Scan for the cell matching the given text and deliver its [x, y] coordinate at center. 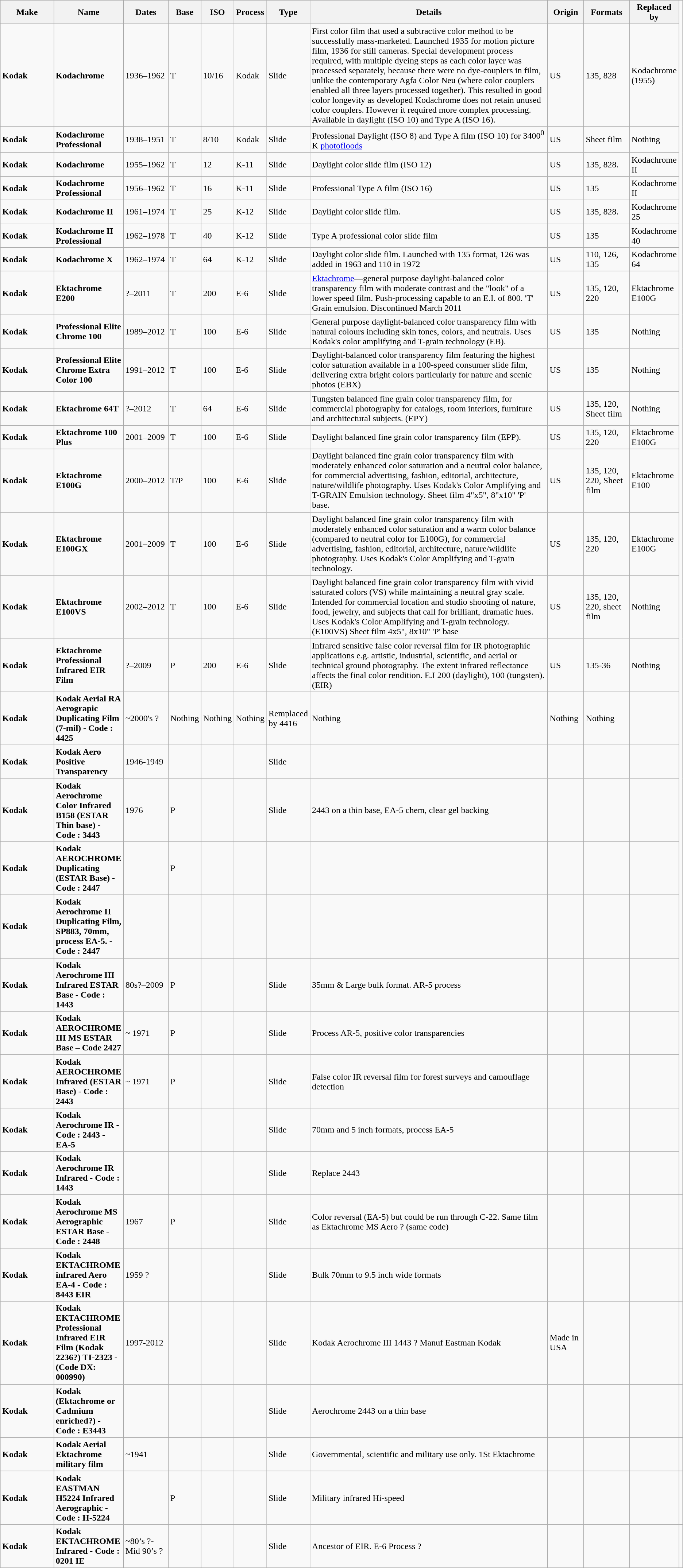
Kodachrome 64 [654, 260]
Bulk 70mm to 9.5 inch wide formats [429, 1275]
Remplaced by 4416 [288, 718]
1962–1978 [146, 236]
135, 120, 220, Sheet film [606, 481]
Details [429, 12]
1946-1949 [146, 762]
Replace 2443 [429, 1173]
Ektachrome E100 [654, 481]
Kodak Aerochrome II Duplicating Film, SP883, 70mm, process EA-5. - Code : 2447 [88, 926]
Kodak Aerial RA Aerograpic Duplicating Film (7-mil) - Code : 4425 [88, 718]
Kodak EASTMAN H5224 Infrared Aerographic - Code : H-5224 [88, 1498]
Process AR-5, positive color transparencies [429, 1033]
Daylight color slide film (ISO 12) [429, 164]
?–2009 [146, 665]
1955–1962 [146, 164]
135, 120, Sheet film [606, 409]
Professional Daylight (ISO 8) and Type A film (ISO 10) for 34000 K photofloods [429, 140]
16 [217, 188]
Kodak Aerial Ektachrome military film [88, 1454]
Type A professional color slide film [429, 236]
1989–2012 [146, 332]
Make [27, 12]
Professional Type A film (ISO 16) [429, 188]
T/P [185, 481]
Origin [566, 12]
Professional Elite Chrome 100 [88, 332]
2000–2012 [146, 481]
Kodak Aerochrome MS Aerographic ESTAR Base - Code : 2448 [88, 1222]
35mm & Large bulk format. AR-5 process [429, 985]
Kodachrome 40 [654, 236]
2443 on a thin base, EA-5 chem, clear gel backing [429, 810]
25 [217, 212]
Daylight color slide film. Launched with 135 format, 126 was added in 1963 and 110 in 1972 [429, 260]
Process [250, 12]
~2000's ? [146, 718]
Kodak EKTACHROME Infrared - Code : 0201 IE [88, 1546]
~80’s ?- Mid 90’s ? [146, 1546]
Formats [606, 12]
1959 ? [146, 1275]
Type [288, 12]
Kodak AEROCHROME Infrared (ESTAR Base) - Code : 2443 [88, 1081]
Military infrared Hi-speed [429, 1498]
Name [88, 12]
1967 [146, 1222]
12 [217, 164]
135, 120, 220, sheet film [606, 607]
Ektachrome 64T [88, 409]
Kodak AEROCHROME Duplicating (ESTAR Base) - Code : 2447 [88, 868]
?–2012 [146, 409]
False color IR reversal film for forest surveys and camouflage detection [429, 1081]
110, 126, 135 [606, 260]
Kodachrome 25 [654, 212]
Kodak Aero Positive Transparency [88, 762]
~1941 [146, 1454]
1936–1962 [146, 75]
80s?–2009 [146, 985]
Ektachrome 100 Plus [88, 437]
Kodak Aerochrome Color Infrared B158 (ESTAR Thin base) - Code : 3443 [88, 810]
Dates [146, 12]
Kodak Aerochrome IR Infrared - Code : 1443 [88, 1173]
Color reversal (EA-5) but could be run through C-22. Same film as Ektachrome MS Aero ? (same code) [429, 1222]
8/10 [217, 140]
Replaced by [654, 12]
ISO [217, 12]
Daylight color slide film. [429, 212]
1976 [146, 810]
Ektachrome Professional Infrared EIR Film [88, 665]
Kodak Aerochrome III 1443 ? Manuf Eastman Kodak [429, 1343]
1961–1974 [146, 212]
135-36 [606, 665]
Aerochrome 2443 on a thin base [429, 1411]
1956–1962 [146, 188]
Kodachrome (1955) [654, 75]
Kodachrome X [88, 260]
Ektachrome E100GX [88, 543]
?–2011 [146, 293]
Sheet film [606, 140]
40 [217, 236]
Base [185, 12]
Made in USA [566, 1343]
Kodak Aerochrome IR - Code : 2443 - EA-5 [88, 1130]
1997-2012 [146, 1343]
1962–1974 [146, 260]
135, 828 [606, 75]
Governmental, scientific and military use only. 1St Ektachrome [429, 1454]
1991–2012 [146, 370]
Kodachrome II Professional [88, 236]
10/16 [217, 75]
Kodak Aerochrome III Infrared ESTAR Base - Code : 1443 [88, 985]
Kodak EKTACHROME infrared Aero EA-4 - Code : 8443 EIR [88, 1275]
Kodak (Ektachrome or Cadmium enriched?) - Code : E3443 [88, 1411]
Ektachrome E100VS [88, 607]
70mm and 5 inch formats, process EA-5 [429, 1130]
Ancestor of EIR. E-6 Process ? [429, 1546]
Kodak AEROCHROME III MS ESTAR Base – Code 2427 [88, 1033]
2002–2012 [146, 607]
Ektachrome E200 [88, 293]
Professional Elite Chrome Extra Color 100 [88, 370]
Kodak EKTACHROME Professional Infrared EIR Film (Kodak 2236?) TI-2323 - (Code DX: 000990) [88, 1343]
Daylight balanced fine grain color transparency film (EPP). [429, 437]
1938–1951 [146, 140]
